Capture the cell that displays the provided text and extract its (x, y) central coordinate. 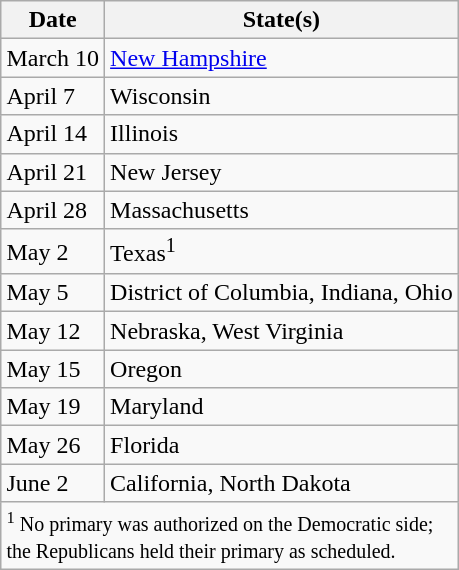
May 26 (53, 445)
1 No primary was authorized on the Democratic side;the Republicans held their primary as scheduled. (230, 536)
May 2 (53, 252)
Texas1 (282, 252)
June 2 (53, 483)
Florida (282, 445)
New Jersey (282, 172)
April 21 (53, 172)
April 28 (53, 210)
Wisconsin (282, 96)
May 15 (53, 369)
Date (53, 20)
District of Columbia, Indiana, Ohio (282, 293)
April 14 (53, 134)
California, North Dakota (282, 483)
Nebraska, West Virginia (282, 331)
Illinois (282, 134)
Maryland (282, 407)
May 19 (53, 407)
March 10 (53, 58)
Oregon (282, 369)
State(s) (282, 20)
May 5 (53, 293)
New Hampshire (282, 58)
Massachusetts (282, 210)
May 12 (53, 331)
April 7 (53, 96)
